Return (x, y) of the center of cell containing provided text 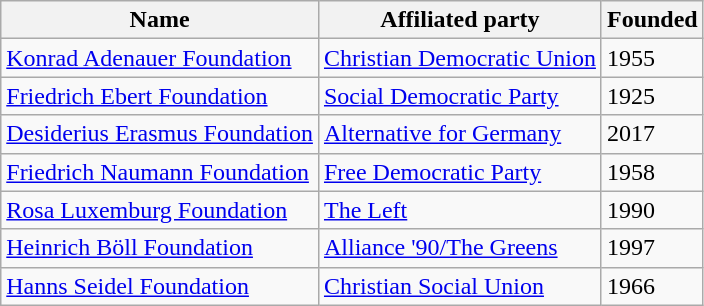
1966 (652, 286)
1997 (652, 248)
Desiderius Erasmus Foundation (160, 134)
Free Democratic Party (460, 172)
Christian Democratic Union (460, 58)
Friedrich Ebert Foundation (160, 96)
Rosa Luxemburg Foundation (160, 210)
Alliance '90/The Greens (460, 248)
Founded (652, 20)
The Left (460, 210)
Alternative for Germany (460, 134)
Name (160, 20)
Konrad Adenauer Foundation (160, 58)
Friedrich Naumann Foundation (160, 172)
2017 (652, 134)
Affiliated party (460, 20)
1955 (652, 58)
1990 (652, 210)
Hanns Seidel Foundation (160, 286)
Social Democratic Party (460, 96)
Christian Social Union (460, 286)
1958 (652, 172)
Heinrich Böll Foundation (160, 248)
1925 (652, 96)
